Capture the cell that displays the provided text and extract its (x, y) central coordinate. 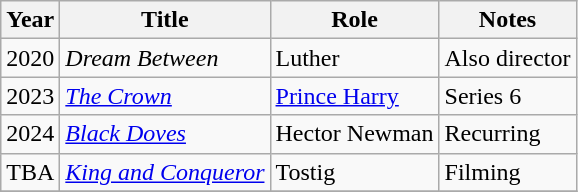
2020 (30, 58)
Luther (354, 58)
Also director (508, 58)
Title (165, 20)
Role (354, 20)
Recurring (508, 134)
Hector Newman (354, 134)
TBA (30, 172)
Year (30, 20)
2024 (30, 134)
The Crown (165, 96)
King and Conqueror (165, 172)
Notes (508, 20)
Dream Between (165, 58)
Prince Harry (354, 96)
2023 (30, 96)
Series 6 (508, 96)
Filming (508, 172)
Tostig (354, 172)
Black Doves (165, 134)
